Identify which cell holds the provided text, then report its (x, y) central coordinate. 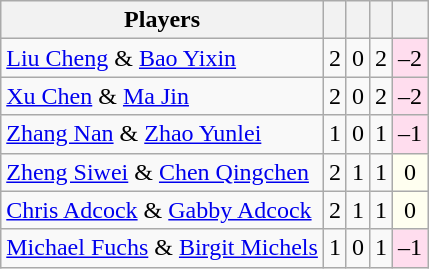
Players (162, 20)
Michael Fuchs & Birgit Michels (162, 248)
Zhang Nan & Zhao Yunlei (162, 134)
Chris Adcock & Gabby Adcock (162, 210)
Liu Cheng & Bao Yixin (162, 58)
Zheng Siwei & Chen Qingchen (162, 172)
Xu Chen & Ma Jin (162, 96)
